Return the (x, y) coordinate for the center point of the cell that contains the specified text.  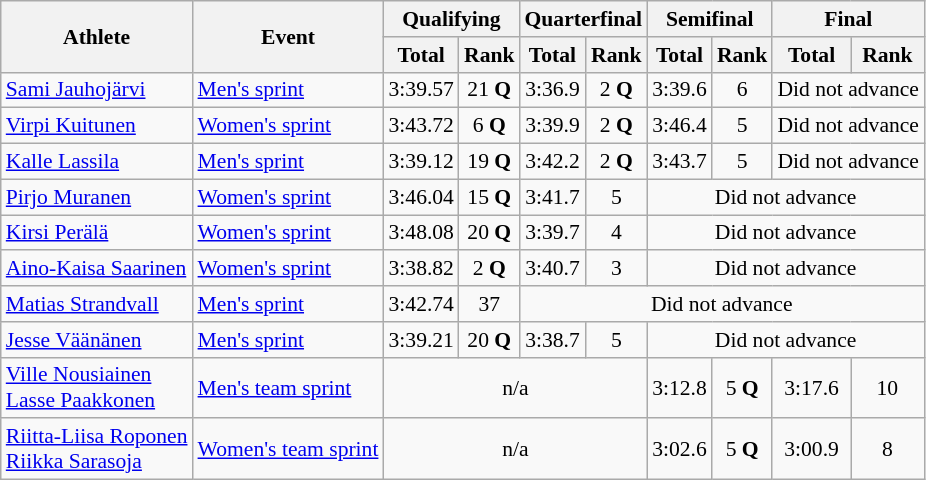
Men's team sprint (288, 388)
Semifinal (710, 19)
3 (616, 269)
3:39.57 (420, 90)
Kalle Lassila (97, 162)
3:39.12 (420, 162)
Riitta-Liisa RoponenRiikka Sarasoja (97, 450)
3:38.7 (553, 340)
Event (288, 36)
Ville NousiainenLasse Paakkonen (97, 388)
Pirjo Muranen (97, 197)
3:02.6 (680, 450)
3:40.7 (553, 269)
Quarterfinal (584, 19)
Athlete (97, 36)
3:39.7 (553, 233)
3:38.82 (420, 269)
3:36.9 (553, 90)
3:39.21 (420, 340)
Aino-Kaisa Saarinen (97, 269)
Kirsi Perälä (97, 233)
3:46.4 (680, 126)
Jesse Väänänen (97, 340)
10 (888, 388)
3:43.72 (420, 126)
15 Q (490, 197)
4 (616, 233)
3:17.6 (811, 388)
21 Q (490, 90)
Final (848, 19)
3:48.08 (420, 233)
8 (888, 450)
19 Q (490, 162)
Qualifying (451, 19)
6 (742, 90)
3:46.04 (420, 197)
Matias Strandvall (97, 304)
3:39.6 (680, 90)
3:41.7 (553, 197)
3:12.8 (680, 388)
37 (490, 304)
6 Q (490, 126)
3:42.74 (420, 304)
3:39.9 (553, 126)
Virpi Kuitunen (97, 126)
Women's team sprint (288, 450)
3:43.7 (680, 162)
3:42.2 (553, 162)
Sami Jauhojärvi (97, 90)
3:00.9 (811, 450)
